Locate the cell with the specified text and output its [X, Y] center coordinate. 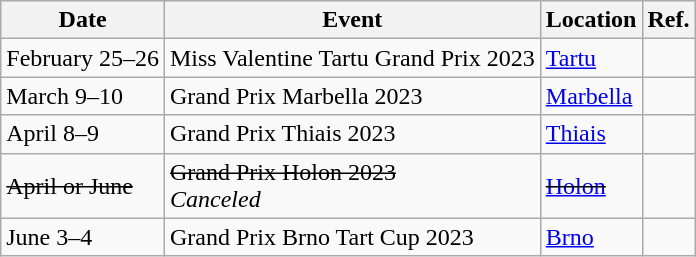
Marbella [591, 96]
Holon [591, 186]
Location [591, 20]
April or June [83, 186]
Ref. [668, 20]
February 25–26 [83, 58]
Miss Valentine Tartu Grand Prix 2023 [352, 58]
Grand Prix Holon 2023Canceled [352, 186]
Tartu [591, 58]
Date [83, 20]
March 9–10 [83, 96]
Event [352, 20]
Brno [591, 237]
Grand Prix Brno Tart Cup 2023 [352, 237]
April 8–9 [83, 134]
Grand Prix Thiais 2023 [352, 134]
June 3–4 [83, 237]
Thiais [591, 134]
Grand Prix Marbella 2023 [352, 96]
